Search for the cell housing the specified text and yield its [x, y] center coordinate. 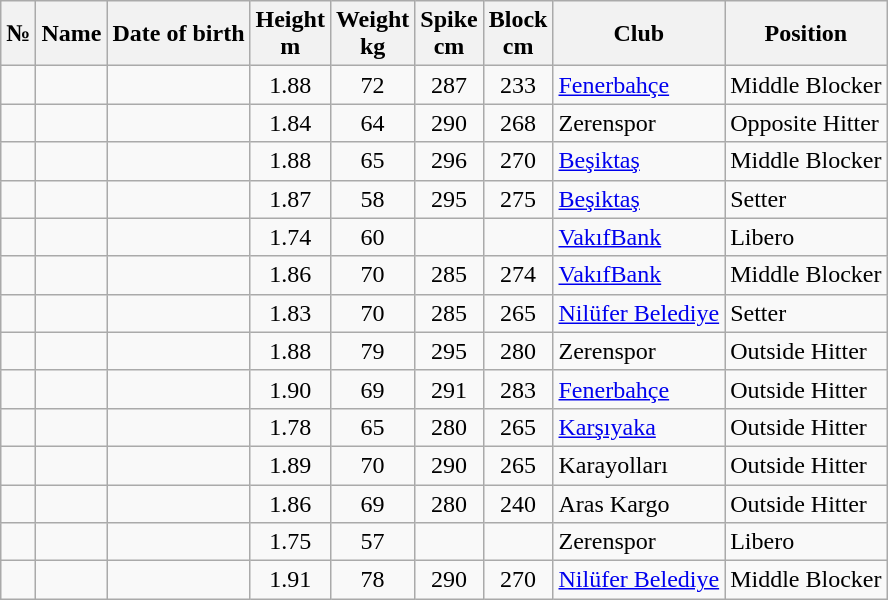
Heightm [290, 34]
Date of birth [178, 34]
78 [372, 580]
274 [518, 275]
64 [372, 123]
1.87 [290, 199]
72 [372, 85]
58 [372, 199]
Name [72, 34]
Weightkg [372, 34]
1.90 [290, 389]
Club [639, 34]
Karşıyaka [639, 427]
57 [372, 542]
1.83 [290, 313]
№ [18, 34]
275 [518, 199]
268 [518, 123]
1.89 [290, 465]
Karayolları [639, 465]
79 [372, 351]
1.78 [290, 427]
233 [518, 85]
291 [449, 389]
1.74 [290, 237]
Blockcm [518, 34]
240 [518, 503]
60 [372, 237]
1.75 [290, 542]
1.84 [290, 123]
Position [806, 34]
Opposite Hitter [806, 123]
296 [449, 161]
283 [518, 389]
Spikecm [449, 34]
Aras Kargo [639, 503]
1.91 [290, 580]
287 [449, 85]
